Find where the given text appears and provide that cell's center as [X, Y] coordinate. 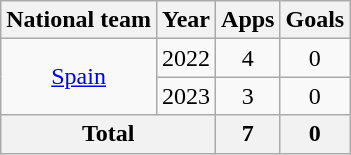
3 [248, 96]
Apps [248, 20]
2023 [186, 96]
Total [108, 134]
7 [248, 134]
Spain [79, 77]
Goals [315, 20]
National team [79, 20]
4 [248, 58]
2022 [186, 58]
Year [186, 20]
